Search for the cell housing the specified text and yield its (X, Y) center coordinate. 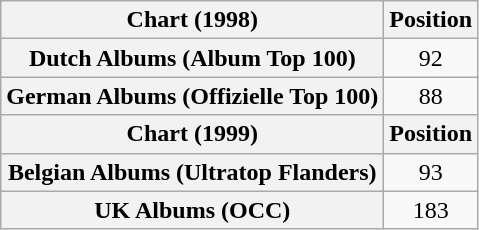
Chart (1998) (192, 20)
German Albums (Offizielle Top 100) (192, 96)
UK Albums (OCC) (192, 210)
Chart (1999) (192, 134)
Belgian Albums (Ultratop Flanders) (192, 172)
Dutch Albums (Album Top 100) (192, 58)
93 (431, 172)
92 (431, 58)
183 (431, 210)
88 (431, 96)
